Provide the (X, Y) coordinate of the cell's center where the given text is located.  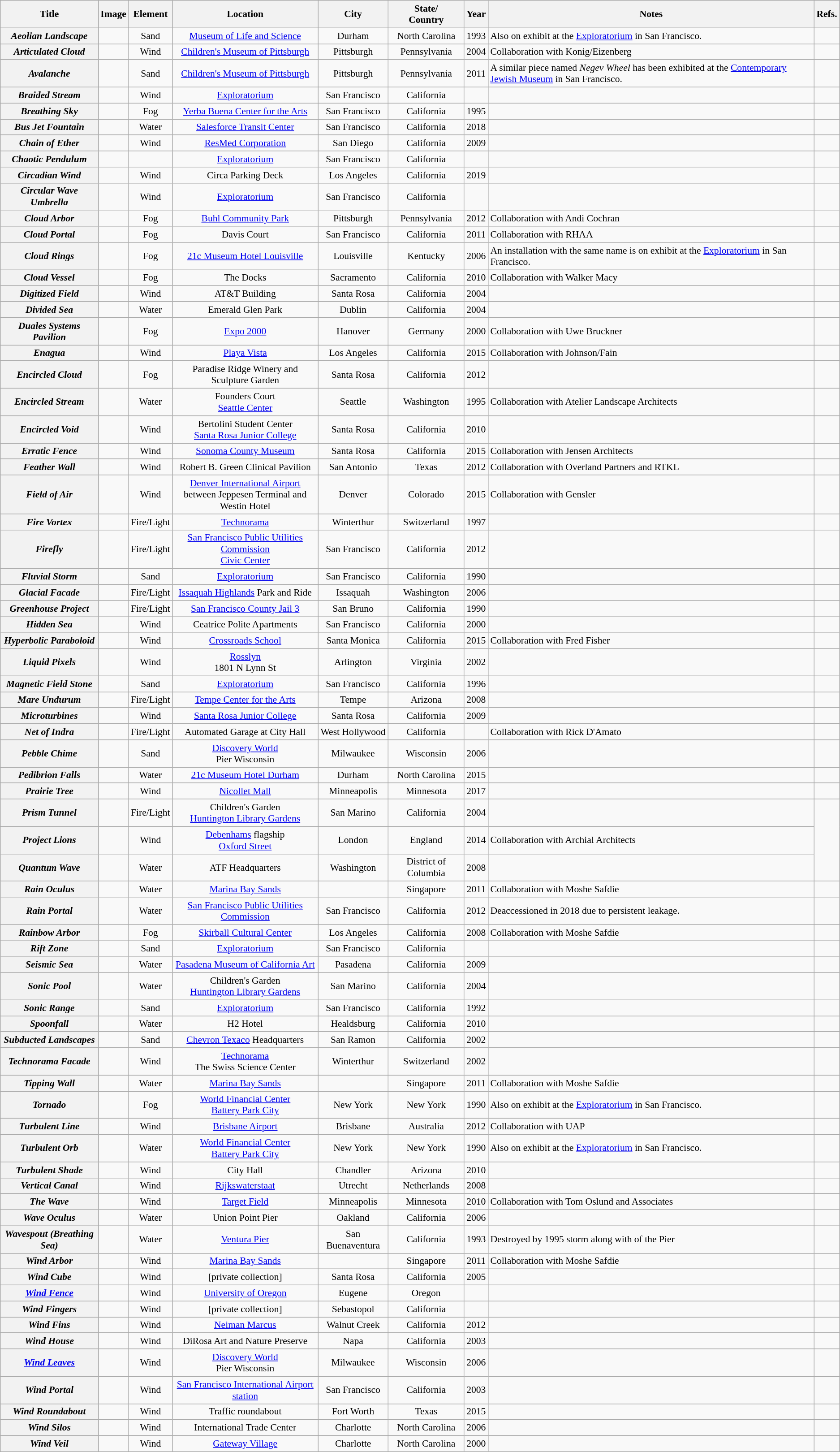
Walnut Creek (353, 1325)
Napa (353, 1341)
Chevron Texaco Headquarters (246, 1040)
Wind Leaves (49, 1362)
International Trade Center (246, 1428)
Denver (353, 495)
District of Columbia (426, 868)
Pasadena (353, 965)
Digitized Field (49, 294)
San Antonio (353, 467)
Divided Sea (49, 310)
Brisbane Airport (246, 1127)
Project Lions (49, 840)
Australia (426, 1127)
Spoonfall (49, 1024)
Fort Worth (353, 1412)
Circular Wave Umbrella (49, 196)
Expo 2000 (246, 332)
An installation with the same name is on exhibit at the Exploratorium in San Francisco. (651, 256)
Paradise Ridge Winery and Sculpture Garden (246, 375)
Pedibrion Falls (49, 775)
Wind House (49, 1341)
Sonic Range (49, 1008)
San Francisco Public Utilities CommissionCivic Center (246, 549)
Technorama Facade (49, 1061)
Sonoma County Museum (246, 451)
Technorama (246, 522)
Target Field (246, 1202)
Wind Veil (49, 1444)
West Hollywood (353, 732)
Turbulent Line (49, 1127)
City (353, 14)
Buhl Community Park (246, 219)
San Buenaventura (353, 1240)
Seismic Sea (49, 965)
Cloud Portal (49, 234)
San Bruno (353, 609)
Liquid Pixels (49, 662)
Skirball Cultural Center (246, 933)
ResMed Corporation (246, 143)
Founders CourtSeattle Center (246, 402)
Vertical Canal (49, 1186)
Feather Wall (49, 467)
Wind Cube (49, 1277)
San Francisco County Jail 3 (246, 609)
Wind Fingers (49, 1309)
Nicollet Mall (246, 791)
London (353, 840)
Sonic Pool (49, 986)
Davis Court (246, 234)
Deaccessioned in 2018 due to persistent leakage. (651, 911)
Netherlands (426, 1186)
Enagua (49, 353)
Chandler (353, 1170)
State/Country (426, 14)
Ventura Pier (246, 1240)
Collaboration with UAP (651, 1127)
Encircled Void (49, 429)
Wind Silos (49, 1428)
Glacial Facade (49, 593)
Prism Tunnel (49, 813)
Issaquah Highlands Park and Ride (246, 593)
Collaboration with Walker Macy (651, 278)
Collaboration with Johnson/Fain (651, 353)
Santa Monica (353, 641)
Location (246, 14)
Santa Rosa Junior College (246, 716)
Salesforce Transit Center (246, 127)
Collaboration with Overland Partners and RTKL (651, 467)
City Hall (246, 1170)
Rosslyn1801 N Lynn St (246, 662)
2005 (476, 1277)
Seattle (353, 402)
Chain of Ether (49, 143)
Image (113, 14)
Fluvial Storm (49, 577)
Destroyed by 1995 storm along with of the Pier (651, 1240)
Collaboration with Atelier Landscape Architects (651, 402)
Rain Portal (49, 911)
AT&T Building (246, 294)
Subducted Landscapes (49, 1040)
Fire Vortex (49, 522)
Collaboration with Fred Fisher (651, 641)
San Francisco Public Utilities Commission (246, 911)
Rainbow Arbor (49, 933)
Encircled Stream (49, 402)
Tornado (49, 1105)
Bertolini Student CenterSanta Rosa Junior College (246, 429)
Avalanche (49, 73)
Issaquah (353, 593)
Firefly (49, 549)
Arlington (353, 662)
Automated Garage at City Hall (246, 732)
Union Point Pier (246, 1218)
1992 (476, 1008)
Emerald Glen Park (246, 310)
Pebble Chime (49, 754)
Wind Fins (49, 1325)
1996 (476, 684)
Mare Undurum (49, 700)
Breathing Sky (49, 111)
2014 (476, 840)
21c Museum Hotel Durham (246, 775)
Tipping Wall (49, 1083)
Dublin (353, 310)
Chaotic Pendulum (49, 159)
Collaboration with Konig/Eizenberg (651, 52)
Turbulent Shade (49, 1170)
The Wave (49, 1202)
Hidden Sea (49, 625)
The Docks (246, 278)
Cloud Arbor (49, 219)
Prairie Tree (49, 791)
21c Museum Hotel Louisville (246, 256)
Greenhouse Project (49, 609)
San Diego (353, 143)
Collaboration with Andi Cochran (651, 219)
San Francisco International Airport station (246, 1390)
Debenhams flagshipOxford Street (246, 840)
2018 (476, 127)
Bus Jet Fountain (49, 127)
Healdsburg (353, 1024)
Quantum Wave (49, 868)
A similar piece named Negev Wheel has been exhibited at the Contemporary Jewish Museum in San Francisco. (651, 73)
Collaboration with Archial Architects (651, 840)
Sebastopol (353, 1309)
Denver International Airportbetween Jeppesen Terminal and Westin Hotel (246, 495)
Wind Arbor (49, 1261)
Magnetic Field Stone (49, 684)
Playa Vista (246, 353)
Field of Air (49, 495)
Cloud Rings (49, 256)
University of Oregon (246, 1293)
Robert B. Green Clinical Pavilion (246, 467)
H2 Hotel (246, 1024)
Duales Systems Pavilion (49, 332)
Collaboration with Uwe Bruckner (651, 332)
Traffic roundabout (246, 1412)
Hanover (353, 332)
Collaboration with Gensler (651, 495)
Kentucky (426, 256)
Wind Fence (49, 1293)
Oakland (353, 1218)
Neiman Marcus (246, 1325)
Tempe Center for the Arts (246, 700)
Wave Oculus (49, 1218)
Hyperbolic Paraboloid (49, 641)
Microturbines (49, 716)
Notes (651, 14)
Wind Roundabout (49, 1412)
Museum of Life and Science (246, 36)
Sacramento (353, 278)
Erratic Fence (49, 451)
2017 (476, 791)
Braided Stream (49, 95)
Collaboration with Rick D'Amato (651, 732)
ATF Headquarters (246, 868)
1997 (476, 522)
Collaboration with RHAA (651, 234)
Title (49, 14)
Oregon (426, 1293)
Encircled Cloud (49, 375)
San Ramon (353, 1040)
Collaboration with Tom Oslund and Associates (651, 1202)
Refs. (827, 14)
Aeolian Landscape (49, 36)
Wind Portal (49, 1390)
Louisville (353, 256)
Circadian Wind (49, 175)
TechnoramaThe Swiss Science Center (246, 1061)
Yerba Buena Center for the Arts (246, 111)
Rift Zone (49, 949)
Articulated Cloud (49, 52)
Brisbane (353, 1127)
Year (476, 14)
Cloud Vessel (49, 278)
Virginia (426, 662)
Gateway Village (246, 1444)
Pasadena Museum of California Art (246, 965)
Utrecht (353, 1186)
Ceatrice Polite Apartments (246, 625)
Colorado (426, 495)
Net of Indra (49, 732)
Rijkswaterstaat (246, 1186)
Circa Parking Deck (246, 175)
Germany (426, 332)
England (426, 840)
Tempe (353, 700)
Element (151, 14)
DiRosa Art and Nature Preserve (246, 1341)
2019 (476, 175)
Turbulent Orb (49, 1148)
Wavespout (Breathing Sea) (49, 1240)
Eugene (353, 1293)
Rain Oculus (49, 890)
Collaboration with Jensen Architects (651, 451)
Crossroads School (246, 641)
